Search for the cell housing the specified text and yield its [x, y] center coordinate. 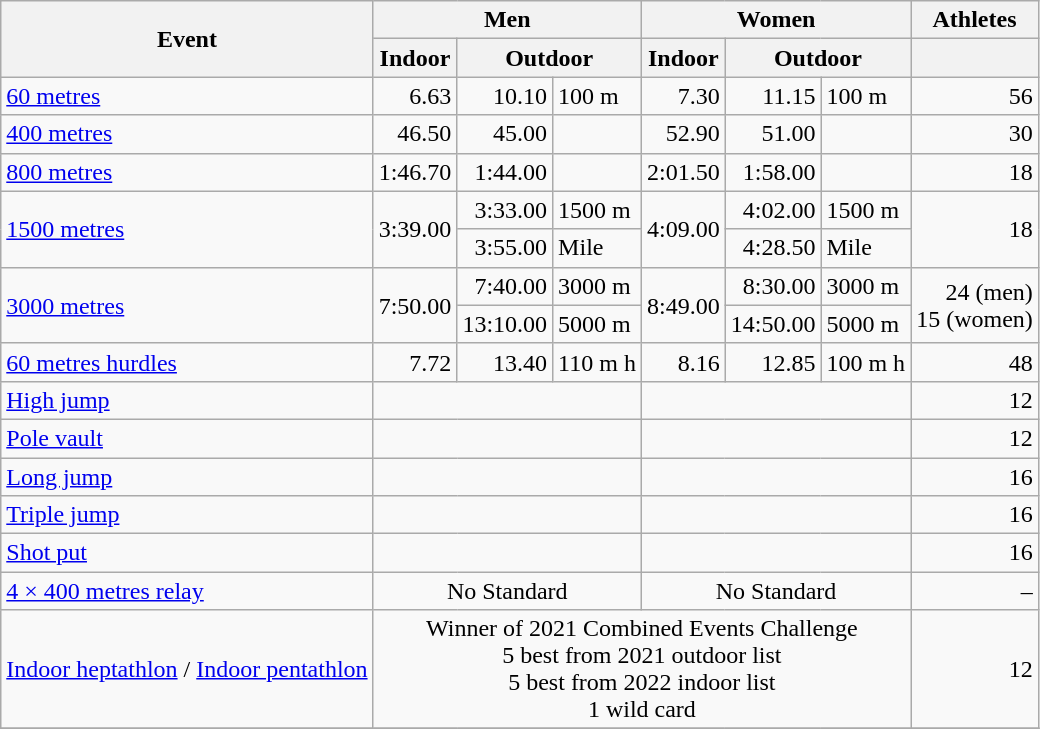
1:58.00 [773, 172]
10.10 [505, 96]
800 metres [187, 172]
100 m h [866, 362]
8:49.00 [683, 305]
12.85 [773, 362]
51.00 [773, 134]
Women [776, 20]
1500 metres [187, 229]
Shot put [187, 553]
Winner of 2021 Combined Events Challenge5 best from 2021 outdoor list5 best from 2022 indoor list1 wild card [642, 670]
6.63 [415, 96]
56 [975, 96]
4:28.50 [773, 248]
13.40 [505, 362]
Event [187, 39]
30 [975, 134]
1:46.70 [415, 172]
8.16 [683, 362]
Men [507, 20]
7:50.00 [415, 305]
46.50 [415, 134]
3:55.00 [505, 248]
400 metres [187, 134]
110 m h [598, 362]
1:44.00 [505, 172]
Athletes [975, 20]
2:01.50 [683, 172]
4:02.00 [773, 210]
3000 metres [187, 305]
4:09.00 [683, 229]
Long jump [187, 477]
7.72 [415, 362]
52.90 [683, 134]
11.15 [773, 96]
– [975, 591]
60 metres [187, 96]
13:10.00 [505, 324]
60 metres hurdles [187, 362]
8:30.00 [773, 286]
24 (men)15 (women) [975, 305]
3:33.00 [505, 210]
Triple jump [187, 515]
45.00 [505, 134]
48 [975, 362]
3:39.00 [415, 229]
7:40.00 [505, 286]
Indoor heptathlon / Indoor pentathlon [187, 670]
14:50.00 [773, 324]
High jump [187, 400]
Pole vault [187, 438]
7.30 [683, 96]
4 × 400 metres relay [187, 591]
